Determine the [X, Y] coordinate at the center of the cell enclosing the given text.  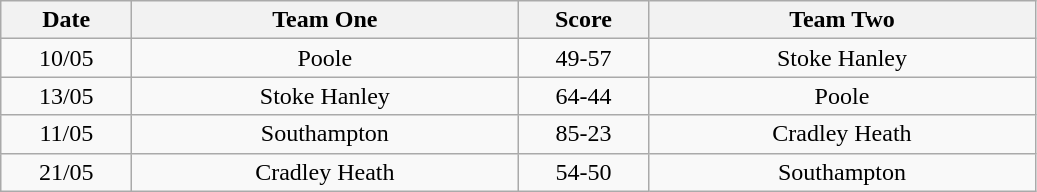
54-50 [584, 172]
Score [584, 20]
49-57 [584, 58]
Team Two [842, 20]
11/05 [66, 134]
13/05 [66, 96]
Date [66, 20]
21/05 [66, 172]
Team One [325, 20]
85-23 [584, 134]
64-44 [584, 96]
10/05 [66, 58]
